From the cell containing the given text, extract its center point as [X, Y] coordinate. 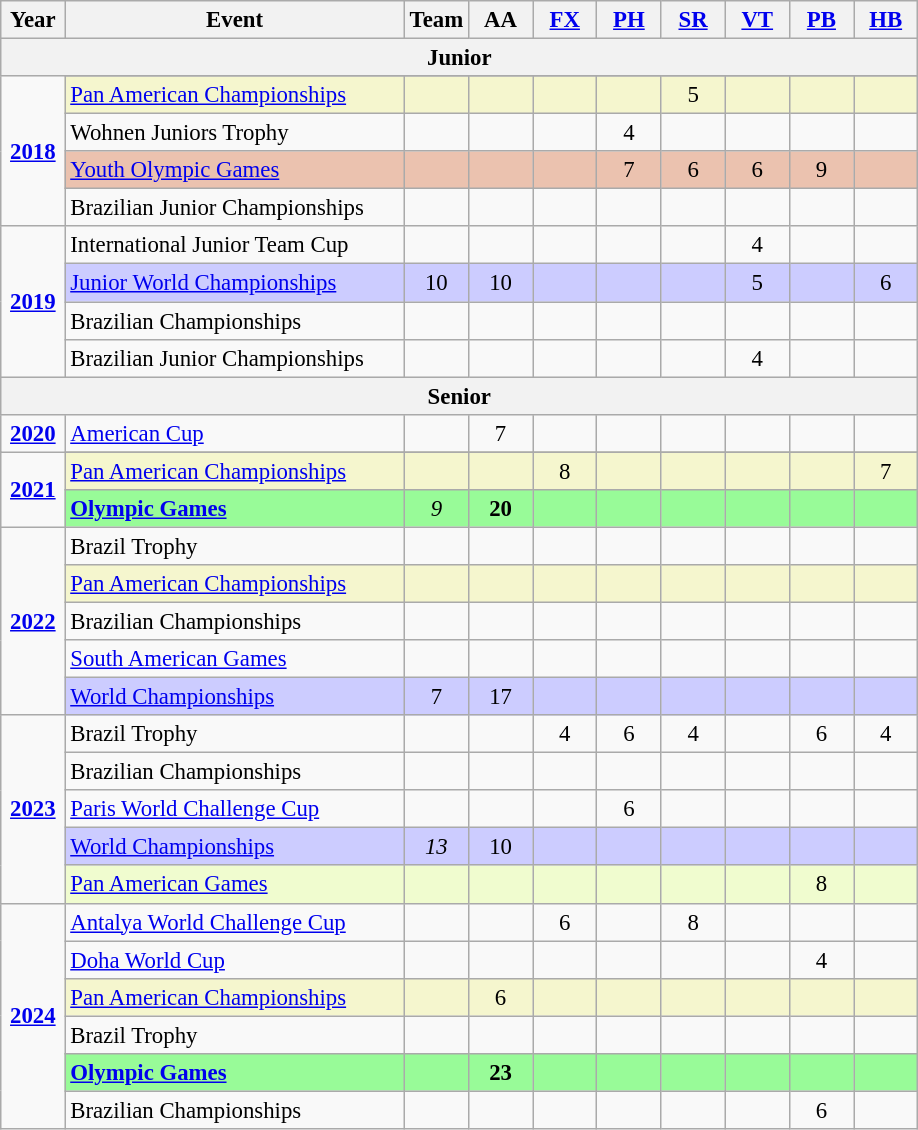
2021 [33, 490]
American Cup [234, 433]
Paris World Challenge Cup [234, 809]
South American Games [234, 659]
Doha World Cup [234, 960]
13 [436, 847]
2024 [33, 1016]
Youth Olympic Games [234, 170]
17 [500, 697]
Antalya World Challenge Cup [234, 922]
2022 [33, 621]
23 [500, 1073]
2018 [33, 151]
Year [33, 20]
2023 [33, 809]
PH [629, 20]
Junior World Championships [234, 283]
SR [693, 20]
FX [565, 20]
HB [886, 20]
PB [821, 20]
Junior [460, 58]
Event [234, 20]
VT [757, 20]
2020 [33, 433]
Pan American Games [234, 885]
AA [500, 20]
International Junior Team Cup [234, 245]
20 [500, 509]
Senior [460, 396]
2019 [33, 301]
Wohnen Juniors Trophy [234, 133]
Team [436, 20]
